Capture the cell that displays the provided text and extract its [X, Y] central coordinate. 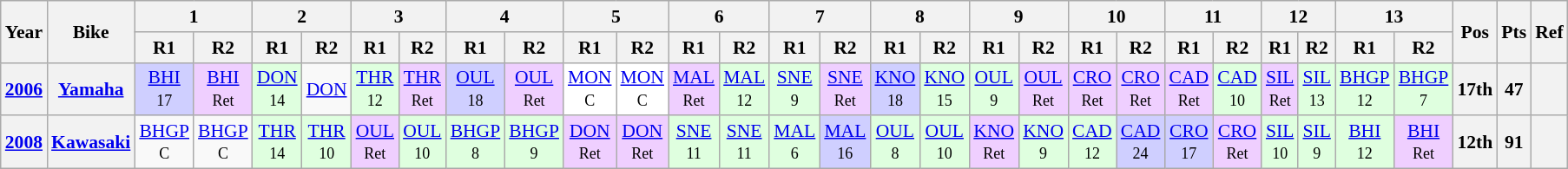
Pos [1474, 31]
Year [24, 31]
CAD10 [1237, 88]
SILRet [1280, 88]
KNO18 [894, 88]
Pts [1514, 31]
MAL6 [794, 142]
MALRet [694, 88]
2006 [24, 88]
SNERet [845, 88]
OUL18 [476, 88]
8 [919, 16]
5 [616, 16]
3 [399, 16]
47 [1514, 88]
Yamaha [90, 88]
2008 [24, 142]
THR10 [326, 142]
2 [302, 16]
THR14 [278, 142]
Bike [90, 31]
9 [1018, 16]
12th [1474, 142]
DON14 [278, 88]
BHI12 [1365, 142]
BHGP12 [1365, 88]
CAD12 [1092, 142]
THRRet [422, 88]
THR12 [375, 88]
BHGP7 [1424, 88]
Ref [1549, 31]
10 [1117, 16]
CAD24 [1141, 142]
13 [1394, 16]
BHI17 [164, 88]
KNO15 [945, 88]
SIL10 [1280, 142]
KNORet [993, 142]
7 [820, 16]
CADRet [1189, 88]
OUL8 [894, 142]
OUL9 [993, 88]
MAL16 [845, 142]
BHGP8 [476, 142]
11 [1212, 16]
17th [1474, 88]
6 [719, 16]
91 [1514, 142]
CRO17 [1189, 142]
Kawasaki [90, 142]
BHGP9 [534, 142]
4 [505, 16]
SIL9 [1316, 142]
1 [193, 16]
12 [1299, 16]
SNE9 [794, 88]
SIL13 [1316, 88]
DON [326, 88]
KNO9 [1044, 142]
MAL12 [744, 88]
